Return the [x, y] coordinate for the center point of the cell that contains the specified text.  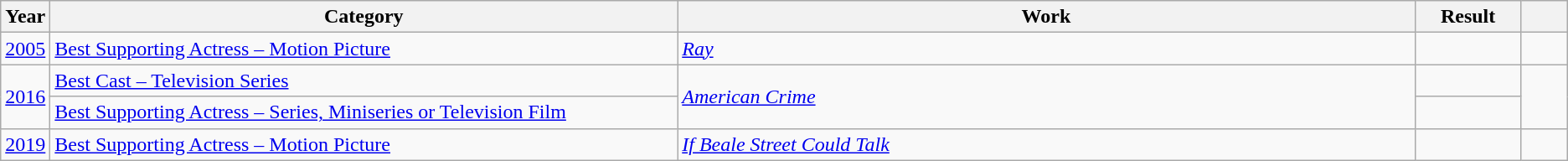
2019 [25, 144]
Best Supporting Actress – Series, Miniseries or Television Film [364, 112]
Category [364, 17]
2005 [25, 49]
If Beale Street Could Talk [1046, 144]
American Crime [1046, 96]
Best Cast – Television Series [364, 80]
Result [1467, 17]
2016 [25, 96]
Ray [1046, 49]
Year [25, 17]
Work [1046, 17]
